Search for the cell housing the specified text and yield its (X, Y) center coordinate. 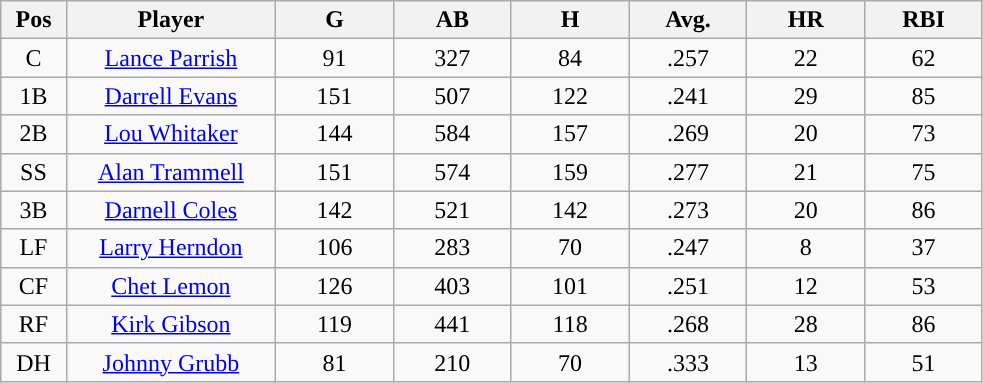
62 (924, 58)
Player (170, 20)
81 (335, 362)
91 (335, 58)
574 (452, 172)
521 (452, 210)
HR (806, 20)
119 (335, 324)
.273 (688, 210)
101 (570, 286)
73 (924, 134)
283 (452, 248)
Pos (34, 20)
441 (452, 324)
210 (452, 362)
3B (34, 210)
118 (570, 324)
CF (34, 286)
.247 (688, 248)
Kirk Gibson (170, 324)
22 (806, 58)
Larry Herndon (170, 248)
Johnny Grubb (170, 362)
.277 (688, 172)
Chet Lemon (170, 286)
122 (570, 96)
.268 (688, 324)
.251 (688, 286)
126 (335, 286)
8 (806, 248)
.333 (688, 362)
RF (34, 324)
75 (924, 172)
DH (34, 362)
H (570, 20)
Avg. (688, 20)
28 (806, 324)
37 (924, 248)
403 (452, 286)
584 (452, 134)
1B (34, 96)
.269 (688, 134)
AB (452, 20)
Darnell Coles (170, 210)
12 (806, 286)
RBI (924, 20)
C (34, 58)
327 (452, 58)
SS (34, 172)
21 (806, 172)
Alan Trammell (170, 172)
.257 (688, 58)
144 (335, 134)
G (335, 20)
29 (806, 96)
507 (452, 96)
2B (34, 134)
Lou Whitaker (170, 134)
Lance Parrish (170, 58)
85 (924, 96)
53 (924, 286)
157 (570, 134)
.241 (688, 96)
13 (806, 362)
Darrell Evans (170, 96)
106 (335, 248)
LF (34, 248)
51 (924, 362)
84 (570, 58)
159 (570, 172)
